Return the [X, Y] coordinate for the center point of the cell that contains the specified text.  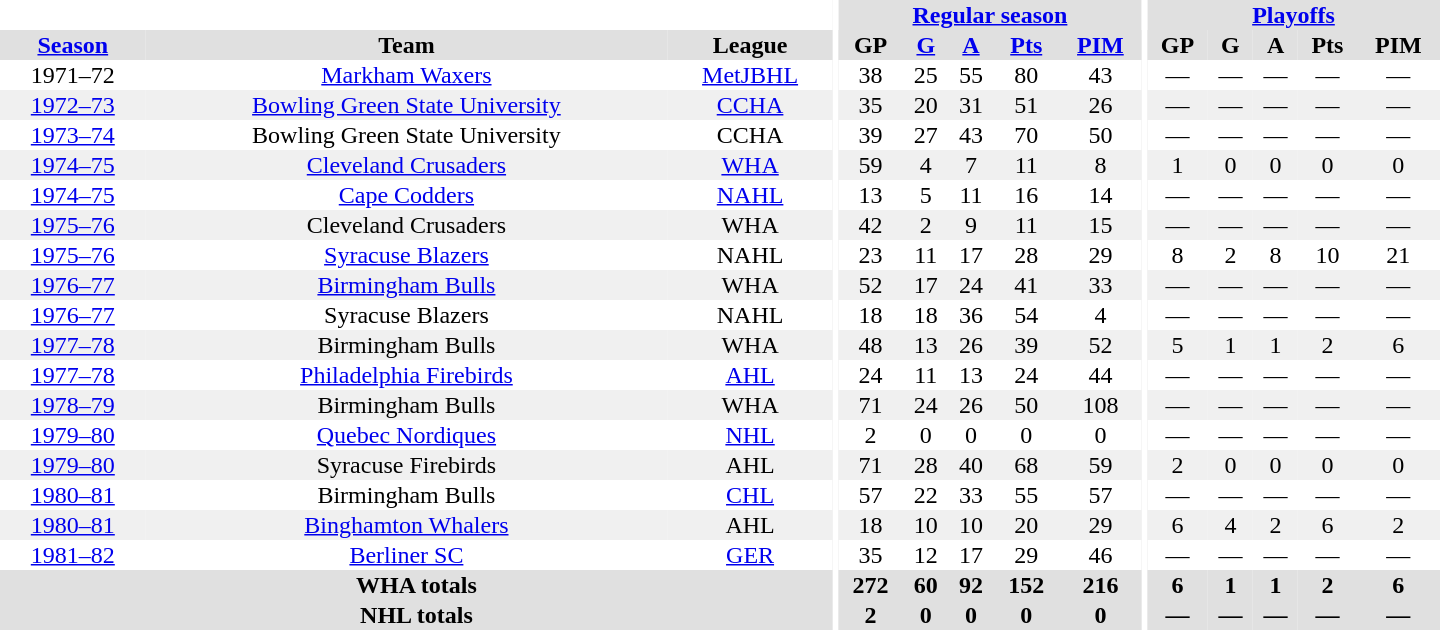
7 [970, 165]
Philadelphia Firebirds [407, 375]
Markham Waxers [407, 75]
NHL totals [416, 615]
Season [73, 45]
Binghamton Whalers [407, 525]
27 [926, 135]
31 [970, 105]
Regular season [990, 15]
14 [1100, 195]
12 [926, 555]
1971–72 [73, 75]
51 [1026, 105]
44 [1100, 375]
41 [1026, 285]
1978–79 [73, 405]
GER [750, 555]
Team [407, 45]
WHA totals [416, 585]
272 [870, 585]
NHL [750, 435]
League [750, 45]
Berliner SC [407, 555]
70 [1026, 135]
48 [870, 345]
40 [970, 465]
1972–73 [73, 105]
9 [970, 225]
60 [926, 585]
Cape Codders [407, 195]
36 [970, 315]
Syracuse Firebirds [407, 465]
152 [1026, 585]
42 [870, 225]
16 [1026, 195]
15 [1100, 225]
CHL [750, 495]
1981–82 [73, 555]
22 [926, 495]
80 [1026, 75]
68 [1026, 465]
Quebec Nordiques [407, 435]
46 [1100, 555]
MetJBHL [750, 75]
38 [870, 75]
Playoffs [1294, 15]
216 [1100, 585]
25 [926, 75]
1973–74 [73, 135]
21 [1398, 255]
92 [970, 585]
23 [870, 255]
108 [1100, 405]
54 [1026, 315]
